Extract the [X, Y] coordinate from the center of the cell holding the provided text.  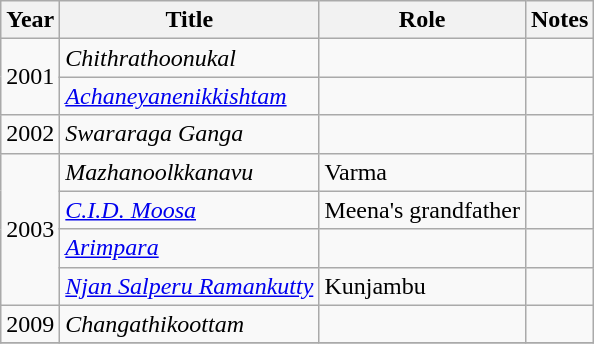
Year [30, 20]
Varma [422, 172]
Arimpara [190, 248]
2003 [30, 229]
2002 [30, 134]
Role [422, 20]
Achaneyanenikkishtam [190, 96]
2009 [30, 324]
Meena's grandfather [422, 210]
Chithrathoonukal [190, 58]
Mazhanoolkkanavu [190, 172]
Swararaga Ganga [190, 134]
Njan Salperu Ramankutty [190, 286]
2001 [30, 77]
Changathikoottam [190, 324]
Notes [559, 20]
Title [190, 20]
Kunjambu [422, 286]
C.I.D. Moosa [190, 210]
